Scan for the cell matching the given text and deliver its [x, y] coordinate at center. 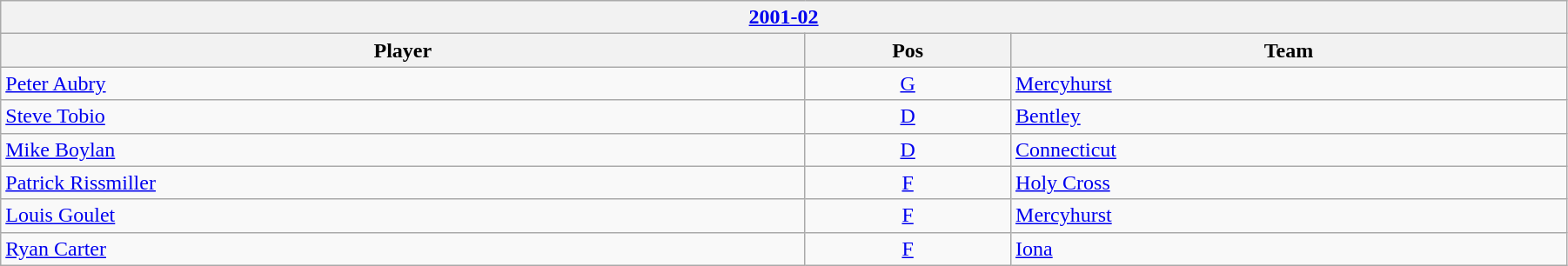
Mike Boylan [403, 150]
Ryan Carter [403, 249]
Team [1290, 50]
Holy Cross [1290, 183]
Louis Goulet [403, 216]
Player [403, 50]
Connecticut [1290, 150]
Patrick Rissmiller [403, 183]
2001-02 [784, 17]
Steve Tobio [403, 116]
Bentley [1290, 116]
G [908, 83]
Iona [1290, 249]
Peter Aubry [403, 83]
Pos [908, 50]
